Identify which cell holds the provided text, then report its [x, y] central coordinate. 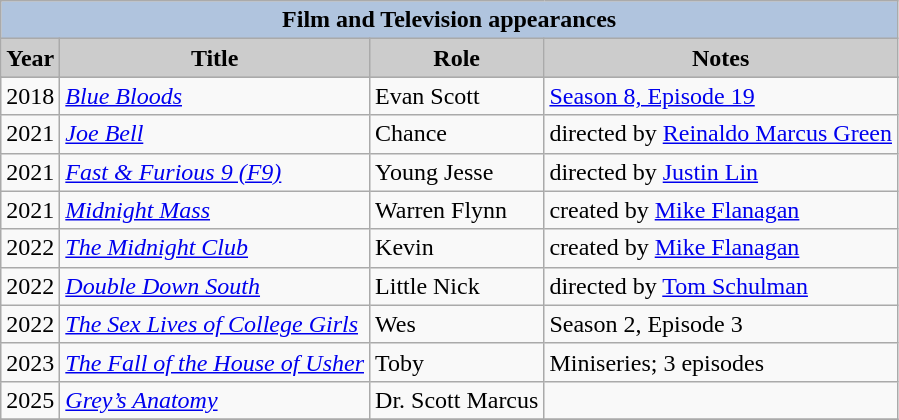
Chance [457, 134]
Warren Flynn [457, 210]
The Sex Lives of College Girls [215, 324]
Year [30, 58]
Toby [457, 362]
directed by Justin Lin [721, 172]
Notes [721, 58]
Midnight Mass [215, 210]
Miniseries; 3 episodes [721, 362]
Film and Television appearances [450, 20]
Evan Scott [457, 96]
Fast & Furious 9 (F9) [215, 172]
Joe Bell [215, 134]
Kevin [457, 248]
Double Down South [215, 286]
Little Nick [457, 286]
Role [457, 58]
Title [215, 58]
directed by Reinaldo Marcus Green [721, 134]
Blue Bloods [215, 96]
The Midnight Club [215, 248]
Season 8, Episode 19 [721, 96]
Young Jesse [457, 172]
Grey’s Anatomy [215, 400]
Dr. Scott Marcus [457, 400]
Season 2, Episode 3 [721, 324]
2025 [30, 400]
The Fall of the House of Usher [215, 362]
2023 [30, 362]
2018 [30, 96]
Wes [457, 324]
directed by Tom Schulman [721, 286]
